Detect which cell encompasses the target text, then output its (X, Y) center coordinate. 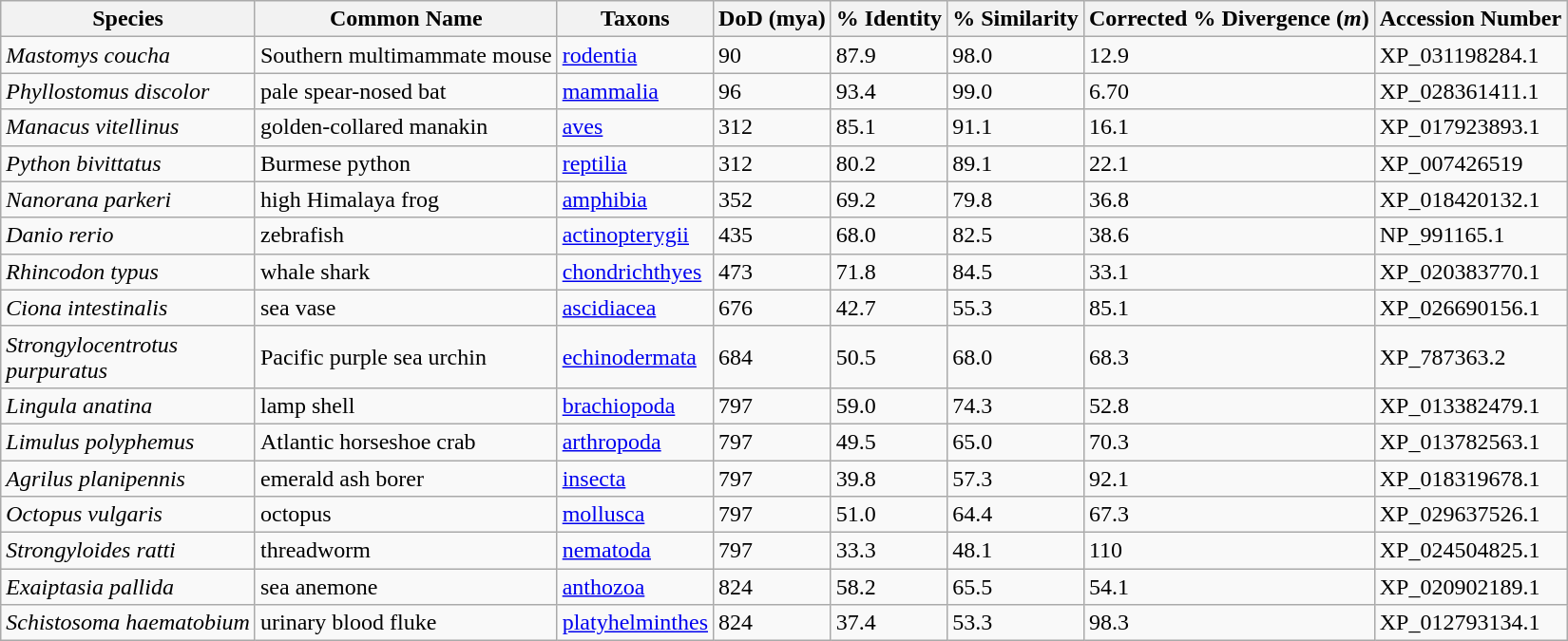
Agrilus planipennis (128, 478)
98.3 (1229, 623)
brachiopoda (635, 405)
16.1 (1229, 127)
echinodermata (635, 357)
Danio rerio (128, 236)
38.6 (1229, 236)
insecta (635, 478)
91.1 (1016, 127)
XP_017923893.1 (1470, 127)
XP_013782563.1 (1470, 442)
% Similarity (1016, 19)
42.7 (889, 308)
Atlantic horseshoe crab (406, 442)
Species (128, 19)
urinary blood fluke (406, 623)
87.9 (889, 55)
Schistosoma haematobium (128, 623)
Taxons (635, 19)
Ciona intestinalis (128, 308)
Rhincodon typus (128, 272)
XP_029637526.1 (1470, 515)
XP_012793134.1 (1470, 623)
zebrafish (406, 236)
golden-collared manakin (406, 127)
55.3 (1016, 308)
XP_018420132.1 (1470, 199)
65.0 (1016, 442)
70.3 (1229, 442)
mollusca (635, 515)
Burmese python (406, 163)
52.8 (1229, 405)
51.0 (889, 515)
Mastomys coucha (128, 55)
84.5 (1016, 272)
79.8 (1016, 199)
Phyllostomus discolor (128, 91)
90 (773, 55)
96 (773, 91)
435 (773, 236)
67.3 (1229, 515)
actinopterygii (635, 236)
684 (773, 357)
XP_020383770.1 (1470, 272)
XP_013382479.1 (1470, 405)
XP_020902189.1 (1470, 587)
69.2 (889, 199)
Lingula anatina (128, 405)
emerald ash borer (406, 478)
49.5 (889, 442)
XP_024504825.1 (1470, 551)
110 (1229, 551)
6.70 (1229, 91)
352 (773, 199)
platyhelminthes (635, 623)
reptilia (635, 163)
33.1 (1229, 272)
chondrichthyes (635, 272)
Pacific purple sea urchin (406, 357)
sea vase (406, 308)
22.1 (1229, 163)
Corrected % Divergence (m) (1229, 19)
lamp shell (406, 405)
53.3 (1016, 623)
sea anemone (406, 587)
33.3 (889, 551)
68.3 (1229, 357)
74.3 (1016, 405)
71.8 (889, 272)
high Himalaya frog (406, 199)
Accession Number (1470, 19)
473 (773, 272)
XP_026690156.1 (1470, 308)
58.2 (889, 587)
64.4 (1016, 515)
mammalia (635, 91)
80.2 (889, 163)
Python bivittatus (128, 163)
36.8 (1229, 199)
XP_031198284.1 (1470, 55)
rodentia (635, 55)
% Identity (889, 19)
Exaiptasia pallida (128, 587)
99.0 (1016, 91)
12.9 (1229, 55)
Common Name (406, 19)
whale shark (406, 272)
nematoda (635, 551)
82.5 (1016, 236)
Strongyloides ratti (128, 551)
ascidiacea (635, 308)
XP_028361411.1 (1470, 91)
Southern multimammate mouse (406, 55)
pale spear-nosed bat (406, 91)
anthozoa (635, 587)
89.1 (1016, 163)
Manacus vitellinus (128, 127)
54.1 (1229, 587)
676 (773, 308)
arthropoda (635, 442)
57.3 (1016, 478)
aves (635, 127)
50.5 (889, 357)
Nanorana parkeri (128, 199)
93.4 (889, 91)
37.4 (889, 623)
59.0 (889, 405)
Strongylocentrotuspurpuratus (128, 357)
XP_018319678.1 (1470, 478)
amphibia (635, 199)
Octopus vulgaris (128, 515)
65.5 (1016, 587)
threadworm (406, 551)
XP_787363.2 (1470, 357)
Limulus polyphemus (128, 442)
48.1 (1016, 551)
98.0 (1016, 55)
NP_991165.1 (1470, 236)
octopus (406, 515)
92.1 (1229, 478)
XP_007426519 (1470, 163)
39.8 (889, 478)
DoD (mya) (773, 19)
